Return (x, y) of the center of cell containing provided text 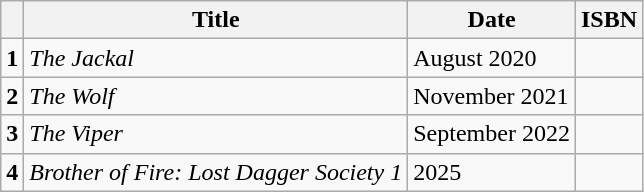
3 (12, 134)
ISBN (608, 20)
September 2022 (492, 134)
4 (12, 172)
Date (492, 20)
August 2020 (492, 58)
The Viper (216, 134)
The Wolf (216, 96)
1 (12, 58)
2025 (492, 172)
Title (216, 20)
2 (12, 96)
The Jackal (216, 58)
Brother of Fire: Lost Dagger Society 1 (216, 172)
November 2021 (492, 96)
